Search for the cell housing the specified text and yield its [X, Y] center coordinate. 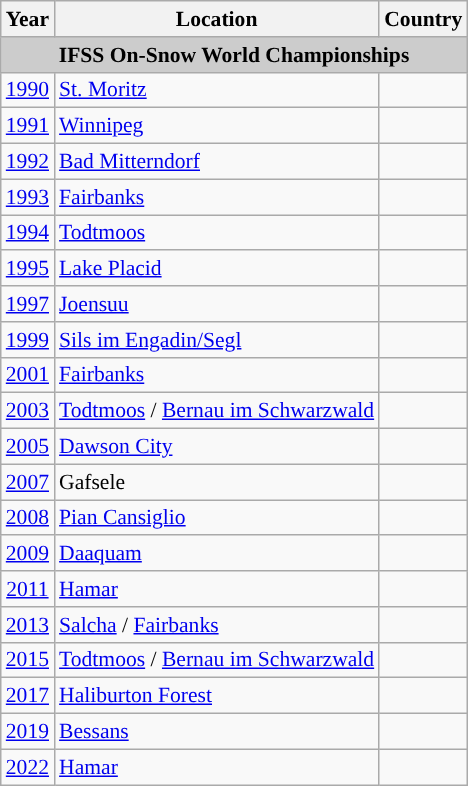
Location [216, 19]
Todtmoos [216, 233]
2011 [28, 589]
2003 [28, 411]
1994 [28, 233]
2019 [28, 732]
Dawson City [216, 447]
2001 [28, 375]
Sils im Engadin/Segl [216, 340]
2008 [28, 518]
2015 [28, 660]
2009 [28, 554]
1997 [28, 304]
Gafsele [216, 482]
Year [28, 19]
1995 [28, 269]
Daaquam [216, 554]
2005 [28, 447]
Haliburton Forest [216, 696]
Winnipeg [216, 126]
1991 [28, 126]
IFSS On-Snow World Championships [234, 55]
Joensuu [216, 304]
Bad Mitterndorf [216, 162]
1990 [28, 90]
Pian Cansiglio [216, 518]
Salcha / Fairbanks [216, 625]
Lake Placid [216, 269]
1992 [28, 162]
Country [423, 19]
Bessans [216, 732]
2022 [28, 767]
2007 [28, 482]
2013 [28, 625]
2017 [28, 696]
1993 [28, 197]
St. Moritz [216, 90]
1999 [28, 340]
